Scan for the cell matching the given text and deliver its [X, Y] coordinate at center. 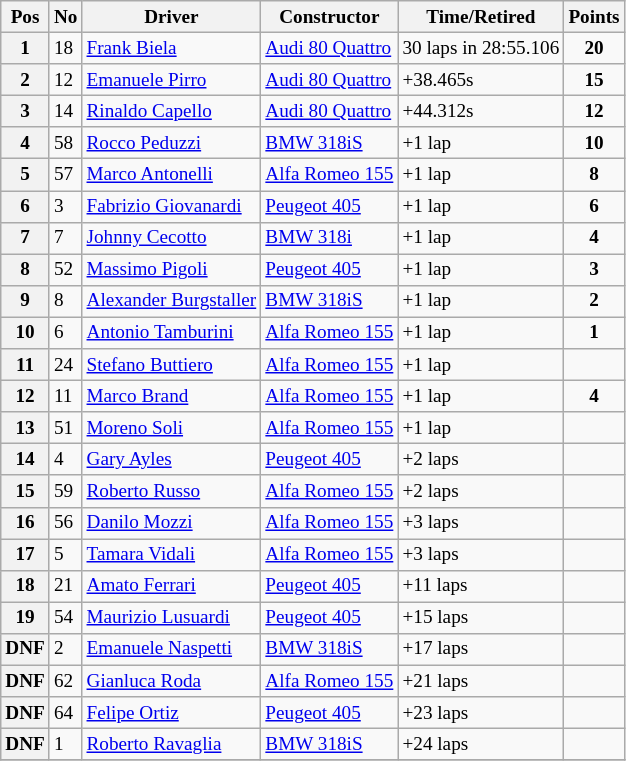
Marco Antonelli [172, 175]
52 [66, 270]
57 [66, 175]
Roberto Russo [172, 491]
+11 laps [481, 586]
+15 laps [481, 618]
24 [66, 365]
13 [26, 428]
58 [66, 143]
54 [66, 618]
Stefano Buttiero [172, 365]
Emanuele Pirro [172, 80]
Fabrizio Giovanardi [172, 206]
+23 laps [481, 713]
62 [66, 681]
Pos [26, 17]
Alexander Burgstaller [172, 301]
Maurizio Lusuardi [172, 618]
Johnny Cecotto [172, 238]
Rinaldo Capello [172, 111]
21 [66, 586]
+44.312s [481, 111]
+24 laps [481, 744]
Marco Brand [172, 396]
Gianluca Roda [172, 681]
Points [594, 17]
16 [26, 523]
+21 laps [481, 681]
Frank Biela [172, 48]
Time/Retired [481, 17]
9 [26, 301]
Tamara Vidali [172, 554]
Antonio Tamburini [172, 333]
Amato Ferrari [172, 586]
Roberto Ravaglia [172, 744]
+17 laps [481, 649]
20 [594, 48]
30 laps in 28:55.106 [481, 48]
17 [26, 554]
Constructor [330, 17]
Danilo Mozzi [172, 523]
Moreno Soli [172, 428]
51 [66, 428]
59 [66, 491]
19 [26, 618]
Rocco Peduzzi [172, 143]
+38.465s [481, 80]
Gary Ayles [172, 460]
Felipe Ortiz [172, 713]
Driver [172, 17]
No [66, 17]
56 [66, 523]
Massimo Pigoli [172, 270]
Emanuele Naspetti [172, 649]
BMW 318i [330, 238]
64 [66, 713]
